Identify which cell holds the provided text, then report its [x, y] central coordinate. 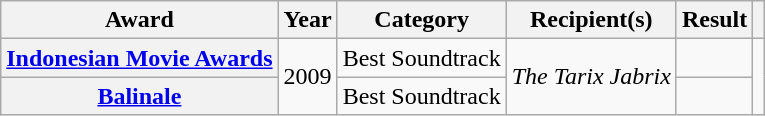
Recipient(s) [591, 20]
Award [140, 20]
2009 [308, 77]
The Tarix Jabrix [591, 77]
Category [422, 20]
Year [308, 20]
Result [714, 20]
Indonesian Movie Awards [140, 58]
Balinale [140, 96]
